Capture the cell that displays the provided text and extract its [X, Y] central coordinate. 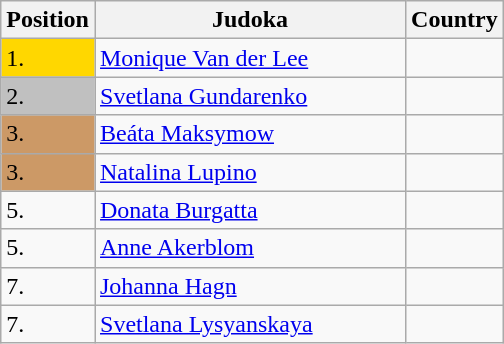
Monique Van der Lee [250, 58]
Beáta Maksymow [250, 134]
Country [455, 20]
Anne Akerblom [250, 248]
Johanna Hagn [250, 286]
Svetlana Gundarenko [250, 96]
Judoka [250, 20]
Svetlana Lysyanskaya [250, 324]
Donata Burgatta [250, 210]
2. [48, 96]
Natalina Lupino [250, 172]
1. [48, 58]
Position [48, 20]
